Scan for the cell matching the given text and deliver its [X, Y] coordinate at center. 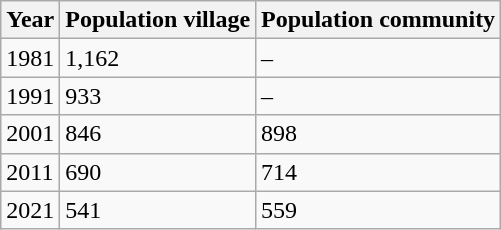
714 [378, 172]
1981 [30, 58]
Year [30, 20]
1,162 [158, 58]
1991 [30, 96]
2011 [30, 172]
2021 [30, 210]
559 [378, 210]
2001 [30, 134]
690 [158, 172]
Population community [378, 20]
898 [378, 134]
541 [158, 210]
846 [158, 134]
Population village [158, 20]
933 [158, 96]
